Output the (x, y) coordinate of the center of the cell containing the given text.  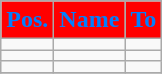
Name (90, 20)
To (144, 20)
Pos. (28, 20)
